Scan for the cell matching the given text and deliver its (X, Y) coordinate at center. 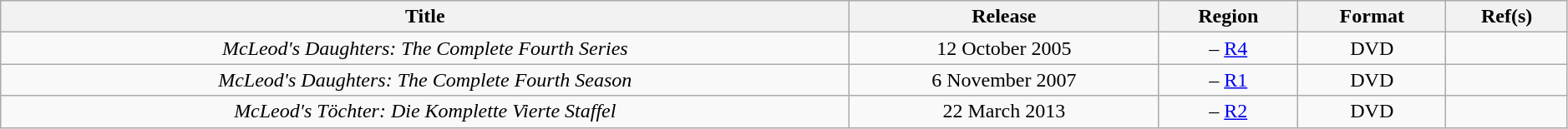
Region (1228, 17)
– R4 (1228, 48)
Release (1004, 17)
Title (425, 17)
Format (1372, 17)
McLeod's Töchter: Die Komplette Vierte Staffel (425, 112)
McLeod's Daughters: The Complete Fourth Season (425, 80)
McLeod's Daughters: The Complete Fourth Series (425, 48)
12 October 2005 (1004, 48)
22 March 2013 (1004, 112)
6 November 2007 (1004, 80)
Ref(s) (1507, 17)
– R2 (1228, 112)
– R1 (1228, 80)
